Return the [x, y] coordinate for the center point of the cell that contains the specified text.  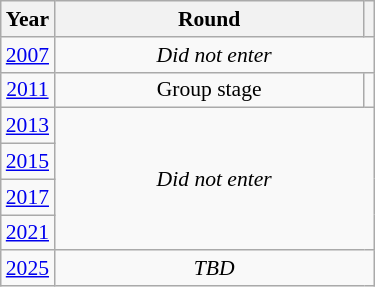
2013 [28, 126]
Year [28, 19]
Round [209, 19]
2021 [28, 233]
2025 [28, 269]
2007 [28, 55]
2015 [28, 162]
TBD [214, 269]
2011 [28, 90]
Group stage [209, 90]
2017 [28, 197]
